Scan for the cell matching the given text and deliver its (X, Y) coordinate at center. 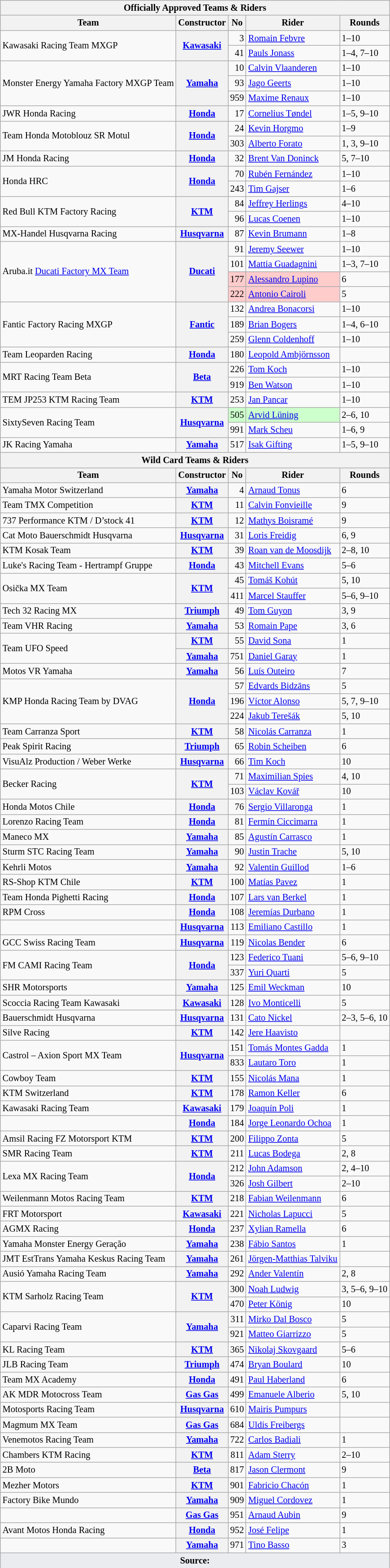
311 (237, 1319)
1–4, 7–10 (365, 53)
959 (237, 98)
610 (237, 1409)
Fantic Factory Racing MXGP (88, 324)
Isak Gifting (293, 445)
SixtySeven Racing Team (88, 422)
Jere Haavisto (293, 1033)
Adam Sterry (293, 1455)
Honda Motos Chile (88, 807)
Magmum MX Team (88, 1425)
Maxime Renaux (293, 98)
85 (237, 837)
Team VHR Racing (88, 626)
Jorge Leonardo Ochoa (293, 1123)
Venemotos Racing Team (88, 1440)
Caparvi Racing Team (88, 1327)
Edvards Bidzāns (293, 686)
1–9 (365, 129)
Romain Pape (293, 626)
90 (237, 852)
91 (237, 249)
JM Honda Racing (88, 159)
49 (237, 611)
3, 5–6, 9–10 (365, 1289)
Loris Freidig (293, 535)
MX-Handel Husqvarna Racing (88, 234)
Lucas Bodega (293, 1153)
1–3, 7–10 (365, 264)
Tim Koch (293, 761)
AK MDR Motocross Team (88, 1395)
Bauerschmidt Husqvarna (88, 1018)
45 (237, 580)
Mirko Dal Bosco (293, 1319)
179 (237, 1108)
Calvin Vlaanderen (293, 68)
Noah Ludwig (293, 1289)
Bryan Boulard (293, 1364)
71 (237, 777)
Kevin Horgmo (293, 129)
1–8 (365, 234)
Osička MX Team (88, 588)
Robin Scheiben (293, 747)
Fábio Santos (293, 1244)
Team Carranza Sport (88, 731)
David Sona (293, 641)
GCC Swiss Racing Team (88, 942)
919 (237, 385)
66 (237, 761)
1–4, 6–10 (365, 324)
971 (237, 1545)
Team Leoparden Racing (88, 354)
Peter König (293, 1304)
Jakub Terešák (293, 716)
2–3, 5–6, 10 (365, 1018)
Fabricio Chacón (293, 1485)
Peak Spirit Racing (88, 747)
103 (237, 791)
Matías Pavez (293, 882)
Lorenzo Racing Team (88, 822)
TEM JP253 KTM Racing Team (88, 400)
Yamaha Motor Switzerland (88, 490)
5, 7–10 (365, 159)
2–8, 10 (365, 550)
Nicolás Mana (293, 1078)
17 (237, 113)
Lexa MX Racing Team (88, 1176)
Team MX Academy (88, 1379)
Mitchell Evans (293, 566)
Emanuele Alberio (293, 1395)
Sturm STC Racing Team (88, 852)
Ben Watson (293, 385)
Weilenmann Motos Racing Team (88, 1199)
128 (237, 1003)
JMT EstTrans Yamaha Keskus Racing Team (88, 1259)
43 (237, 566)
39 (237, 550)
817 (237, 1470)
53 (237, 626)
Carlos Badiali (293, 1440)
108 (237, 912)
253 (237, 400)
326 (237, 1184)
Becker Racing (88, 784)
238 (237, 1244)
123 (237, 958)
Ramon Keller (293, 1093)
Ducati (202, 271)
José Felipe (293, 1530)
Filippo Zonta (293, 1138)
65 (237, 747)
Honda HRC (88, 181)
737 Performance KTM / D’stock 41 (88, 520)
Emil Weckman (293, 988)
833 (237, 1063)
303 (237, 143)
Kevin Brumann (293, 234)
Motosports Racing Team (88, 1409)
Lars van Berkel (293, 897)
Jeremy Seewer (293, 249)
Luís Outeiro (293, 671)
Yuri Quarti (293, 972)
222 (237, 294)
Team Honda Motoblouz SR Motul (88, 136)
180 (237, 354)
Kawasaki Racing Team MXGP (88, 46)
SMR Racing Team (88, 1153)
Monster Energy Yamaha Factory MXGP Team (88, 83)
Mattia Guadagnini (293, 264)
KL Racing Team (88, 1349)
Motos VR Yamaha (88, 671)
Tomás Montes Gadda (293, 1048)
Aruba.it Ducati Factory MX Team (88, 271)
Valentin Guillod (293, 867)
Mairis Pumpurs (293, 1409)
87 (237, 234)
901 (237, 1485)
107 (237, 897)
Ausió Yamaha Racing Team (88, 1274)
Calvin Fonvieille (293, 505)
4–10 (365, 204)
Leopold Ambjörnsson (293, 354)
151 (237, 1048)
Wild Card Teams & Riders (195, 460)
Amsil Racing FZ Motorsport KTM (88, 1138)
505 (237, 415)
Castrol – Axion Sport MX Team (88, 1055)
2–6, 10 (365, 415)
Nicolás Carranza (293, 731)
132 (237, 309)
Jörgen-Matthias Talviku (293, 1259)
24 (237, 129)
Team TMX Competition (88, 505)
1, 3, 9–10 (365, 143)
196 (237, 701)
Antonio Cairoli (293, 294)
Jeffrey Herlings (293, 204)
125 (237, 988)
Xylian Ramella (293, 1229)
57 (237, 686)
411 (237, 596)
517 (237, 445)
Nicholas Lapucci (293, 1214)
Glenn Coldenhoff (293, 339)
41 (237, 53)
Red Bull KTM Factory Racing (88, 211)
474 (237, 1364)
224 (237, 716)
221 (237, 1214)
292 (237, 1274)
184 (237, 1123)
55 (237, 641)
Andrea Bonacorsi (293, 309)
JLB Racing Team (88, 1364)
991 (237, 430)
Joaquín Poli (293, 1108)
Nikolaj Skovgaard (293, 1349)
177 (237, 279)
Kawasaki Racing Team (88, 1108)
Maximilian Spies (293, 777)
237 (237, 1229)
Brent Van Doninck (293, 159)
119 (237, 942)
1–6, 9 (365, 430)
12 (237, 520)
218 (237, 1199)
VisuAlz Production / Weber Werke (88, 761)
6, 9 (365, 535)
RPM Cross (88, 912)
31 (237, 535)
JWR Honda Racing (88, 113)
142 (237, 1033)
Mathys Boisramé (293, 520)
81 (237, 822)
Jago Geerts (293, 83)
Factory Bike Mundo (88, 1500)
751 (237, 656)
MRT Racing Team Beta (88, 377)
Lucas Coenen (293, 219)
32 (237, 159)
300 (237, 1289)
Yamaha Monster Energy Geração (88, 1244)
Fantic (202, 324)
Paul Haberland (293, 1379)
Uldis Freibergs (293, 1425)
Source: (195, 1560)
684 (237, 1425)
Víctor Alonso (293, 701)
Team UFO Speed (88, 649)
Marcel Stauffer (293, 596)
7 (365, 671)
John Adamson (293, 1168)
722 (237, 1440)
KTM Switzerland (88, 1093)
Lautaro Toro (293, 1063)
Justin Trache (293, 852)
491 (237, 1379)
84 (237, 204)
KMP Honda Racing Team by DVAG (88, 701)
470 (237, 1304)
243 (237, 189)
FM CAMI Racing Team (88, 965)
365 (237, 1349)
Federico Tuani (293, 958)
Emiliano Castillo (293, 927)
Agustín Carrasco (293, 837)
Brian Bogers (293, 324)
Scoccia Racing Team Kawasaki (88, 1003)
100 (237, 882)
Team Honda Pighetti Racing (88, 897)
70 (237, 174)
Matteo Giarrizzo (293, 1334)
921 (237, 1334)
226 (237, 369)
Tim Gajser (293, 189)
212 (237, 1168)
92 (237, 867)
259 (237, 339)
Alessandro Lupino (293, 279)
211 (237, 1153)
SHR Motorsports (88, 988)
2B Moto (88, 1470)
Rubén Fernández (293, 174)
FRT Motorsport (88, 1214)
Jan Pancar (293, 400)
Daniel Garay (293, 656)
Sergio Villaronga (293, 807)
200 (237, 1138)
Arvid Lüning (293, 415)
952 (237, 1530)
4 (237, 490)
Kehrli Motos (88, 867)
Fermín Ciccimarra (293, 822)
131 (237, 1018)
178 (237, 1093)
499 (237, 1395)
Ander Valentín (293, 1274)
Arnaud Aubin (293, 1515)
KTM Kosak Team (88, 550)
Nicolas Bender (293, 942)
Officially Approved Teams & Riders (195, 8)
Romain Febvre (293, 38)
337 (237, 972)
Václav Kovář (293, 791)
Josh Gilbert (293, 1184)
261 (237, 1259)
Avant Motos Honda Racing (88, 1530)
Luke's Racing Team - Hertrampf Gruppe (88, 566)
Arnaud Tonus (293, 490)
189 (237, 324)
3, 9 (365, 611)
93 (237, 83)
155 (237, 1078)
Roan van de Moosdijk (293, 550)
11 (237, 505)
RS-Shop KTM Chile (88, 882)
Tom Koch (293, 369)
58 (237, 731)
Tech 32 Racing MX (88, 611)
Silve Racing (88, 1033)
Tomáš Kohút (293, 580)
Pauls Jonass (293, 53)
3, 6 (365, 626)
Cato Nickel (293, 1018)
Ivo Monticelli (293, 1003)
Fabian Weilenmann (293, 1199)
Mezher Motors (88, 1485)
909 (237, 1500)
2, 4–10 (365, 1168)
951 (237, 1515)
Jeremías Durbano (293, 912)
AGMX Racing (88, 1229)
Chambers KTM Racing (88, 1455)
4, 10 (365, 777)
113 (237, 927)
Mark Scheu (293, 430)
JK Racing Yamaha (88, 445)
96 (237, 219)
56 (237, 671)
5, 7, 9–10 (365, 701)
Jason Clermont (293, 1470)
KTM Sarholz Racing Team (88, 1296)
811 (237, 1455)
Cowboy Team (88, 1078)
Cat Moto Bauerschmidt Husqvarna (88, 535)
Maneco MX (88, 837)
Alberto Forato (293, 143)
76 (237, 807)
Tino Basso (293, 1545)
Tom Guyon (293, 611)
Miguel Cordovez (293, 1500)
101 (237, 264)
Cornelius Tøndel (293, 113)
